Detect which cell encompasses the target text, then output its (X, Y) center coordinate. 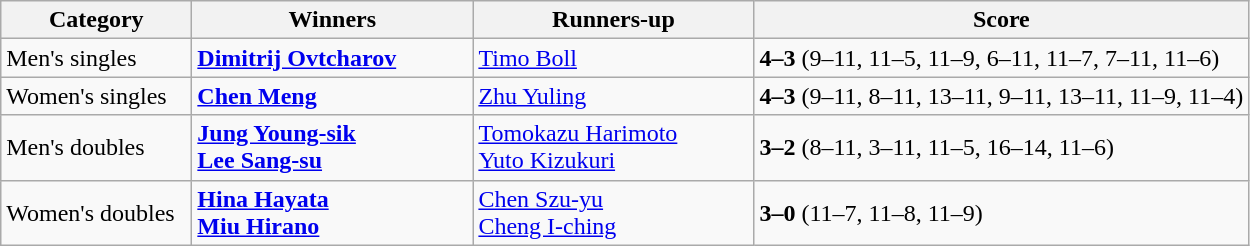
Jung Young-sik Lee Sang-su (332, 148)
Winners (332, 20)
Tomokazu Harimoto Yuto Kizukuri (614, 148)
Runners-up (614, 20)
4–3 (9–11, 8–11, 13–11, 9–11, 13–11, 11–9, 11–4) (1002, 96)
Timo Boll (614, 58)
3–2 (8–11, 3–11, 11–5, 16–14, 11–6) (1002, 148)
Dimitrij Ovtcharov (332, 58)
Chen Meng (332, 96)
Women's singles (96, 96)
Men's doubles (96, 148)
Men's singles (96, 58)
3–0 (11–7, 11–8, 11–9) (1002, 212)
Hina Hayata Miu Hirano (332, 212)
4–3 (9–11, 11–5, 11–9, 6–11, 11–7, 7–11, 11–6) (1002, 58)
Score (1002, 20)
Chen Szu-yu Cheng I-ching (614, 212)
Women's doubles (96, 212)
Category (96, 20)
Zhu Yuling (614, 96)
